Determine the [x, y] coordinate at the center of the cell enclosing the given text.  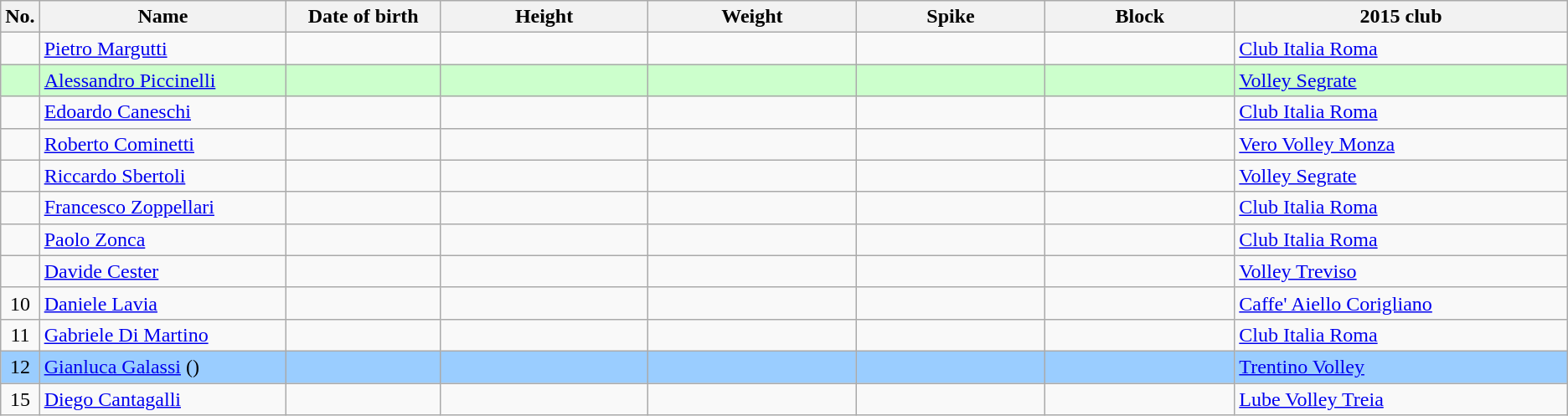
Edoardo Caneschi [162, 112]
Gabriele Di Martino [162, 335]
Vero Volley Monza [1400, 144]
11 [20, 335]
Caffe' Aiello Corigliano [1400, 303]
Diego Cantagalli [162, 399]
Weight [752, 17]
Pietro Margutti [162, 49]
2015 club [1400, 17]
Roberto Cominetti [162, 144]
Davide Cester [162, 271]
Lube Volley Treia [1400, 399]
10 [20, 303]
15 [20, 399]
Date of birth [364, 17]
Daniele Lavia [162, 303]
Francesco Zoppellari [162, 208]
No. [20, 17]
Riccardo Sbertoli [162, 176]
Spike [951, 17]
Paolo Zonca [162, 239]
Height [544, 17]
Trentino Volley [1400, 367]
Gianluca Galassi () [162, 367]
Name [162, 17]
Block [1140, 17]
12 [20, 367]
Alessandro Piccinelli [162, 80]
Volley Treviso [1400, 271]
